Return the [X, Y] coordinate for the center point of the cell that contains the specified text.  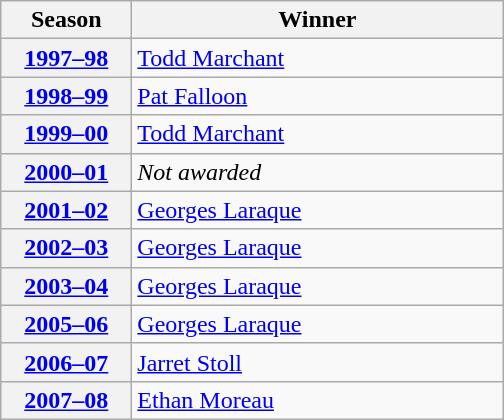
Jarret Stoll [318, 362]
Not awarded [318, 172]
Season [66, 20]
2003–04 [66, 286]
2006–07 [66, 362]
2005–06 [66, 324]
1998–99 [66, 96]
Pat Falloon [318, 96]
2002–03 [66, 248]
1997–98 [66, 58]
2001–02 [66, 210]
2000–01 [66, 172]
Ethan Moreau [318, 400]
1999–00 [66, 134]
Winner [318, 20]
2007–08 [66, 400]
